Locate the cell with the specified text and output its [x, y] center coordinate. 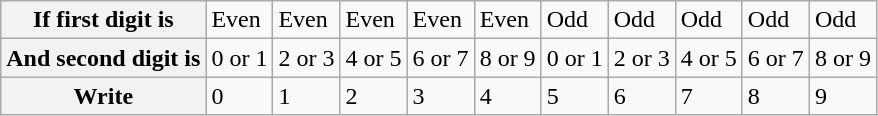
Write [104, 96]
And second digit is [104, 58]
2 [374, 96]
5 [574, 96]
If first digit is [104, 20]
6 [642, 96]
0 [240, 96]
3 [440, 96]
8 [776, 96]
1 [306, 96]
9 [842, 96]
4 [508, 96]
7 [708, 96]
